Find where the given text appears and provide that cell's center as (X, Y) coordinate. 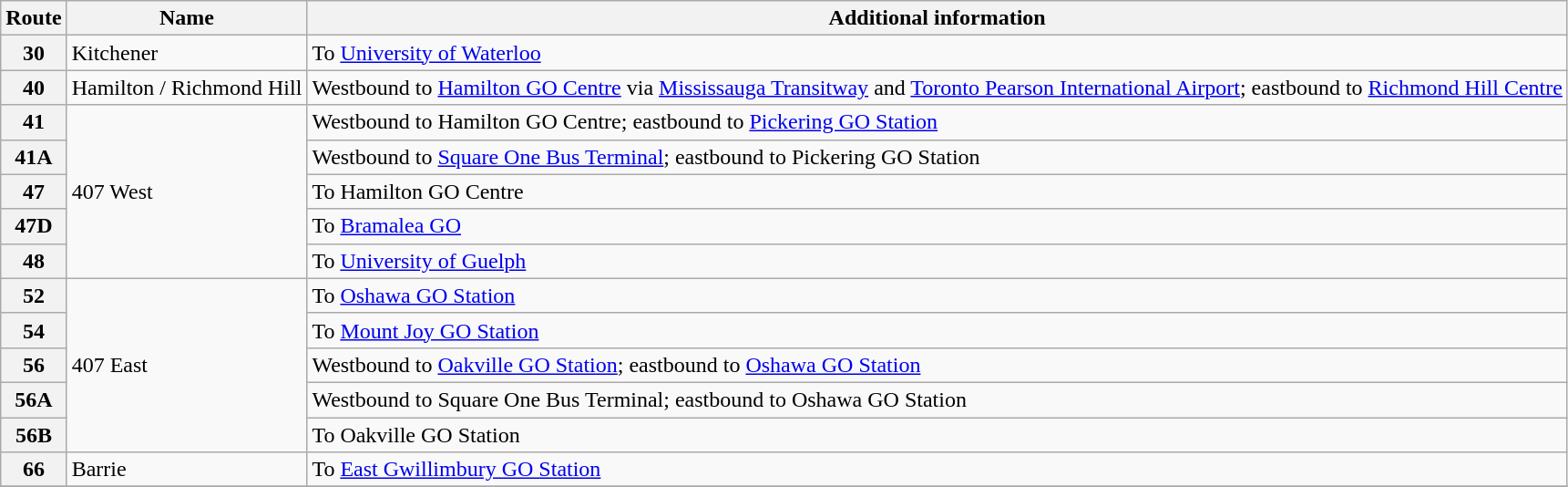
30 (34, 53)
407 East (187, 365)
Westbound to Hamilton GO Centre; eastbound to Pickering GO Station (938, 122)
Westbound to Square One Bus Terminal; eastbound to Oshawa GO Station (938, 399)
Hamilton / Richmond Hill (187, 88)
To University of Waterloo (938, 53)
To Hamilton GO Centre (938, 192)
Westbound to Hamilton GO Centre via Mississauga Transitway and Toronto Pearson International Airport; eastbound to Richmond Hill Centre (938, 88)
66 (34, 470)
54 (34, 330)
48 (34, 261)
41A (34, 157)
To Mount Joy GO Station (938, 330)
47D (34, 226)
Westbound to Oakville GO Station; eastbound to Oshawa GO Station (938, 365)
To Bramalea GO (938, 226)
47 (34, 192)
56 (34, 365)
40 (34, 88)
Route (34, 18)
To East Gwillimbury GO Station (938, 470)
56A (34, 399)
To Oakville GO Station (938, 435)
Kitchener (187, 53)
56B (34, 435)
41 (34, 122)
52 (34, 295)
Barrie (187, 470)
To University of Guelph (938, 261)
Westbound to Square One Bus Terminal; eastbound to Pickering GO Station (938, 157)
To Oshawa GO Station (938, 295)
Name (187, 18)
Additional information (938, 18)
407 West (187, 192)
